Return [x, y] of the center of cell containing provided text 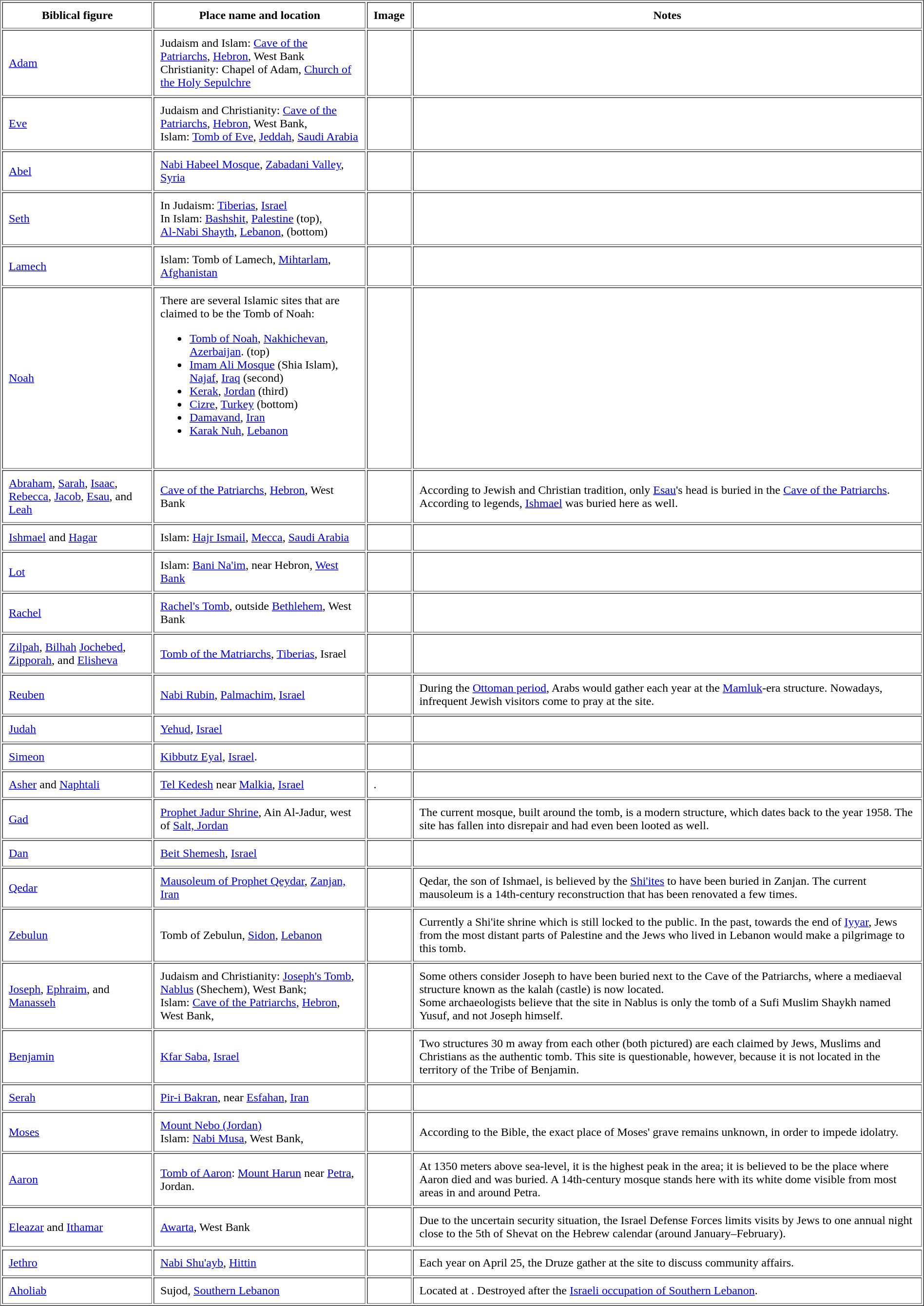
Judaism and Christianity: Cave of the Patriarchs, Hebron, West Bank,Islam: Tomb of Eve, Jeddah, Saudi Arabia [260, 124]
Nabi Shu'ayb, Hittin [260, 1263]
Moses [77, 1132]
Rachel [77, 612]
Simeon [77, 757]
Lamech [77, 266]
Nabi Rubin, Palmachim, Israel [260, 694]
Sujod, Southern Lebanon [260, 1290]
Tomb of Zebulun, Sidon, Lebanon [260, 935]
Notes [668, 15]
Image [389, 15]
Benjamin [77, 1057]
Eleazar and Ithamar [77, 1227]
Mausoleum of Prophet Qeydar, Zanjan, Iran [260, 887]
Islam: Tomb of Lamech, Mihtarlam, Afghanistan [260, 266]
Joseph, Ephraim, and Manasseh [77, 996]
Reuben [77, 694]
Seth [77, 218]
Abel [77, 171]
Eve [77, 124]
Aaron [77, 1180]
Pir-i Bakran, near Esfahan, Iran [260, 1097]
Judaism and Islam: Cave of the Patriarchs, Hebron, West BankChristianity: Chapel of Adam, Church of the Holy Sepulchre [260, 63]
Biblical figure [77, 15]
Kibbutz Eyal, Israel. [260, 757]
Gad [77, 819]
Mount Nebo (Jordan)Islam: Nabi Musa, West Bank, [260, 1132]
Lot [77, 571]
Adam [77, 63]
Beit Shemesh, Israel [260, 854]
. [389, 784]
Zilpah, Bilhah Jochebed, Zipporah, and Elisheva [77, 653]
Awarta, West Bank [260, 1227]
Jethro [77, 1263]
Place name and location [260, 15]
Qedar [77, 887]
Yehud, Israel [260, 729]
Zebulun [77, 935]
Nabi Habeel Mosque, Zabadani Valley, Syria [260, 171]
Tomb of Aaron: Mount Harun near Petra, Jordan. [260, 1180]
Islam: Hajr Ismail, Mecca, Saudi Arabia [260, 538]
Tomb of the Matriarchs, Tiberias, Israel [260, 653]
Abraham, Sarah, Isaac, Rebecca, Jacob, Esau, and Leah [77, 496]
Asher and Naphtali [77, 784]
Islam: Bani Na'im, near Hebron, West Bank [260, 571]
Cave of the Patriarchs, Hebron, West Bank [260, 496]
Dan [77, 854]
Serah [77, 1097]
Prophet Jadur Shrine, Ain Al-Jadur, west of Salt, Jordan [260, 819]
Located at . Destroyed after the Israeli occupation of Southern Lebanon. [668, 1290]
According to the Bible, the exact place of Moses' grave remains unknown, in order to impede idolatry. [668, 1132]
Each year on April 25, the Druze gather at the site to discuss community affairs. [668, 1263]
Kfar Saba, Israel [260, 1057]
Aholiab [77, 1290]
During the Ottoman period, Arabs would gather each year at the Mamluk-era structure. Nowadays, infrequent Jewish visitors come to pray at the site. [668, 694]
Noah [77, 378]
Ishmael and Hagar [77, 538]
Tel Kedesh near Malkia, Israel [260, 784]
In Judaism: Tiberias, IsraelIn Islam: Bashshit, Palestine (top),Al-Nabi Shayth, Lebanon, (bottom) [260, 218]
Rachel's Tomb, outside Bethlehem, West Bank [260, 612]
Judah [77, 729]
Judaism and Christianity: Joseph's Tomb, Nablus (Shechem), West Bank;Islam: Cave of the Patriarchs, Hebron, West Bank, [260, 996]
